Provide the [x, y] coordinate of the cell's center where the given text is located.  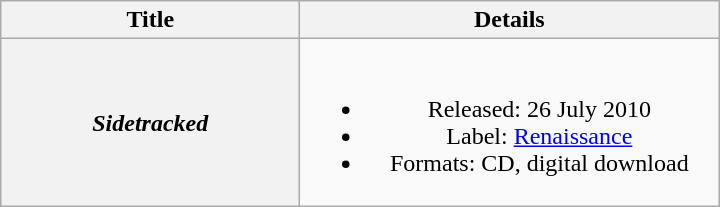
Released: 26 July 2010Label: RenaissanceFormats: CD, digital download [510, 122]
Title [150, 20]
Sidetracked [150, 122]
Details [510, 20]
